Find where the given text appears and provide that cell's center as (X, Y) coordinate. 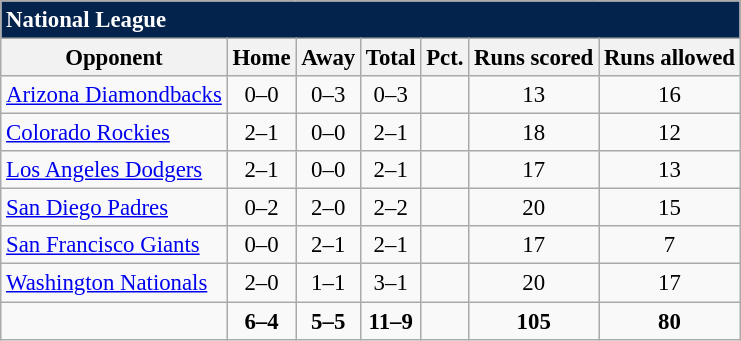
Arizona Diamondbacks (114, 95)
11–9 (390, 321)
San Diego Padres (114, 208)
80 (670, 321)
Runs allowed (670, 58)
2–2 (390, 208)
Pct. (445, 58)
Opponent (114, 58)
Total (390, 58)
Washington Nationals (114, 283)
3–1 (390, 283)
National League (370, 20)
16 (670, 95)
0–2 (262, 208)
Runs scored (534, 58)
15 (670, 208)
12 (670, 133)
105 (534, 321)
6–4 (262, 321)
Los Angeles Dodgers (114, 170)
1–1 (328, 283)
Away (328, 58)
18 (534, 133)
5–5 (328, 321)
Colorado Rockies (114, 133)
Home (262, 58)
San Francisco Giants (114, 245)
7 (670, 245)
